Find where the given text appears and provide that cell's center as (X, Y) coordinate. 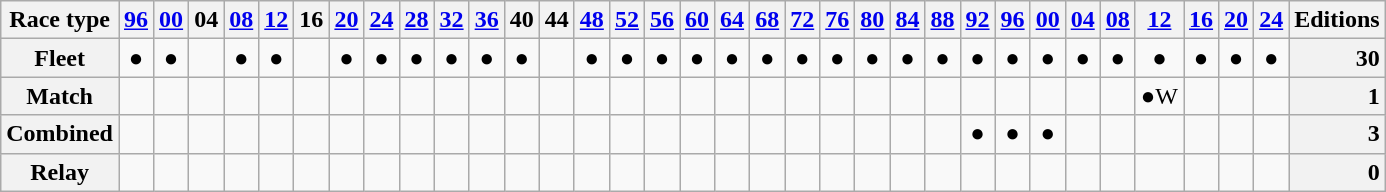
40 (522, 20)
68 (768, 20)
28 (416, 20)
32 (452, 20)
1 (1337, 96)
64 (732, 20)
72 (802, 20)
76 (838, 20)
84 (908, 20)
36 (486, 20)
30 (1337, 58)
88 (942, 20)
92 (978, 20)
Editions (1337, 20)
0 (1337, 172)
48 (592, 20)
60 (698, 20)
3 (1337, 134)
80 (872, 20)
Relay (60, 172)
Match (60, 96)
44 (556, 20)
●W (1159, 96)
52 (626, 20)
Combined (60, 134)
Fleet (60, 58)
Race type (60, 20)
56 (662, 20)
